Find where the given text appears and provide that cell's center as [X, Y] coordinate. 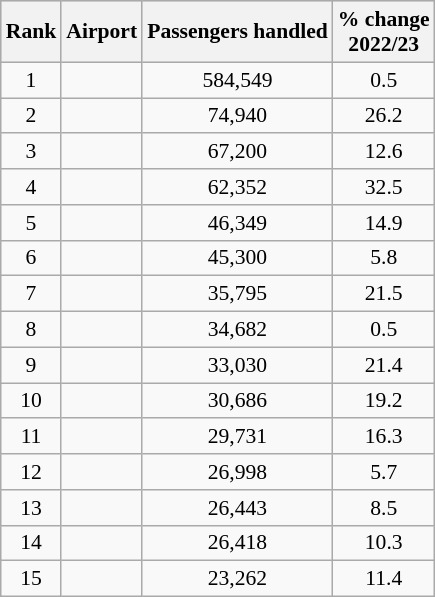
10 [32, 401]
67,200 [238, 152]
12 [32, 472]
584,549 [238, 80]
62,352 [238, 187]
% change2022/23 [384, 32]
12.6 [384, 152]
Rank [32, 32]
5.8 [384, 258]
11 [32, 437]
15 [32, 579]
34,682 [238, 330]
4 [32, 187]
21.4 [384, 365]
3 [32, 152]
33,030 [238, 365]
35,795 [238, 294]
10.3 [384, 543]
8.5 [384, 508]
Passengers handled [238, 32]
16.3 [384, 437]
1 [32, 80]
74,940 [238, 116]
46,349 [238, 223]
19.2 [384, 401]
11.4 [384, 579]
29,731 [238, 437]
9 [32, 365]
14 [32, 543]
26,418 [238, 543]
2 [32, 116]
14.9 [384, 223]
6 [32, 258]
45,300 [238, 258]
30,686 [238, 401]
13 [32, 508]
Airport [102, 32]
26.2 [384, 116]
26,443 [238, 508]
5 [32, 223]
7 [32, 294]
26,998 [238, 472]
21.5 [384, 294]
5.7 [384, 472]
8 [32, 330]
32.5 [384, 187]
23,262 [238, 579]
